For the text-containing cell, return its midpoint in (x, y) coordinate format. 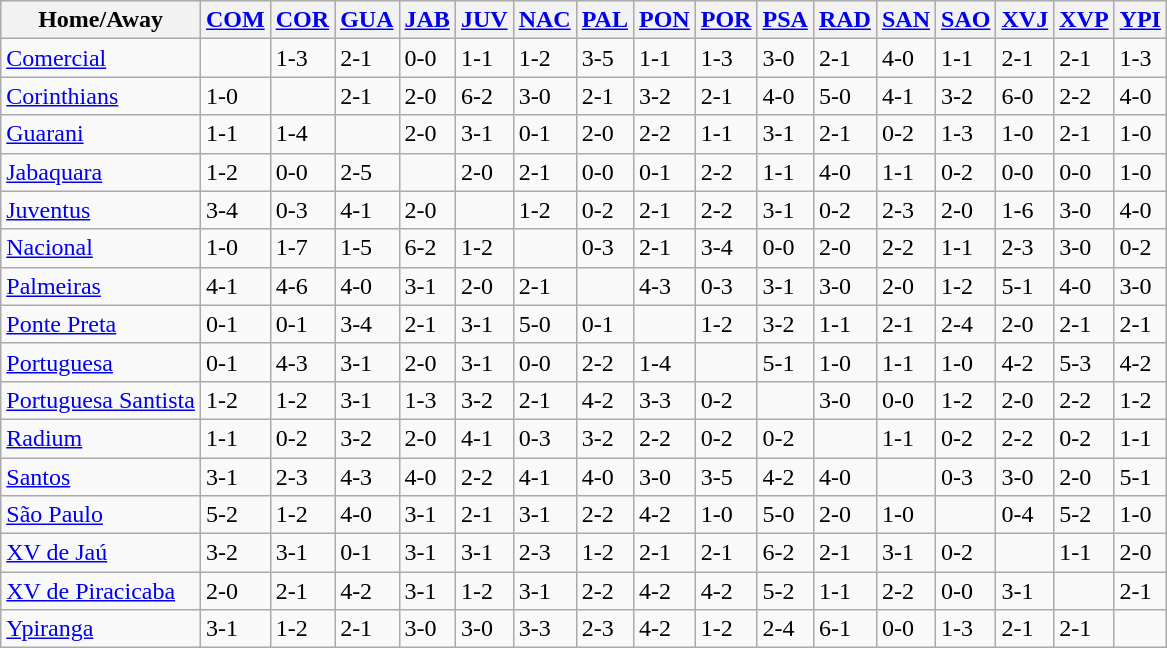
Ypiranga (101, 629)
XV de Piracicaba (101, 591)
XVJ (1025, 20)
Juventus (101, 210)
Ponte Preta (101, 324)
2-5 (367, 172)
0-4 (1025, 515)
JUV (484, 20)
Portuguesa Santista (101, 400)
1-6 (1025, 210)
COR (302, 20)
SAO (966, 20)
Comercial (101, 58)
1-7 (302, 248)
Santos (101, 477)
PAL (604, 20)
COM (235, 20)
Nacional (101, 248)
POR (726, 20)
Radium (101, 438)
Home/Away (101, 20)
6-1 (844, 629)
Jabaquara (101, 172)
Portuguesa (101, 362)
PON (664, 20)
5-3 (1084, 362)
Corinthians (101, 96)
XVP (1084, 20)
1-5 (367, 248)
PSA (785, 20)
XV de Jaú (101, 553)
GUA (367, 20)
YPI (1140, 20)
Guarani (101, 134)
4-6 (302, 286)
São Paulo (101, 515)
RAD (844, 20)
SAN (906, 20)
NAC (544, 20)
Palmeiras (101, 286)
6-0 (1025, 96)
JAB (427, 20)
